Return the [X, Y] coordinate for the center point of the cell that contains the specified text.  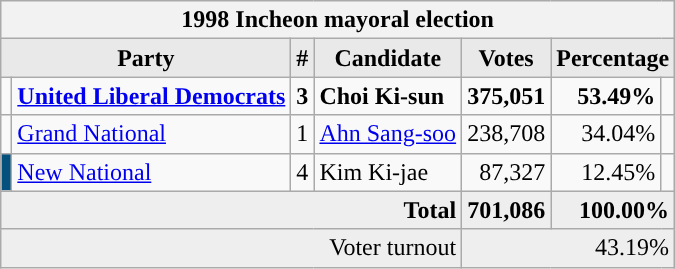
238,708 [506, 134]
4 [302, 172]
Grand National [152, 134]
Voter turnout [232, 248]
100.00% [613, 210]
United Liberal Democrats [152, 96]
Party [146, 58]
43.19% [568, 248]
Ahn Sang-soo [388, 134]
Percentage [613, 58]
3 [302, 96]
701,086 [506, 210]
1998 Incheon mayoral election [338, 20]
# [302, 58]
Candidate [388, 58]
12.45% [606, 172]
87,327 [506, 172]
New National [152, 172]
375,051 [506, 96]
Kim Ki-jae [388, 172]
34.04% [606, 134]
Total [232, 210]
Votes [506, 58]
1 [302, 134]
53.49% [606, 96]
Choi Ki-sun [388, 96]
